Return the (x, y) coordinate for the center point of the cell that contains the specified text.  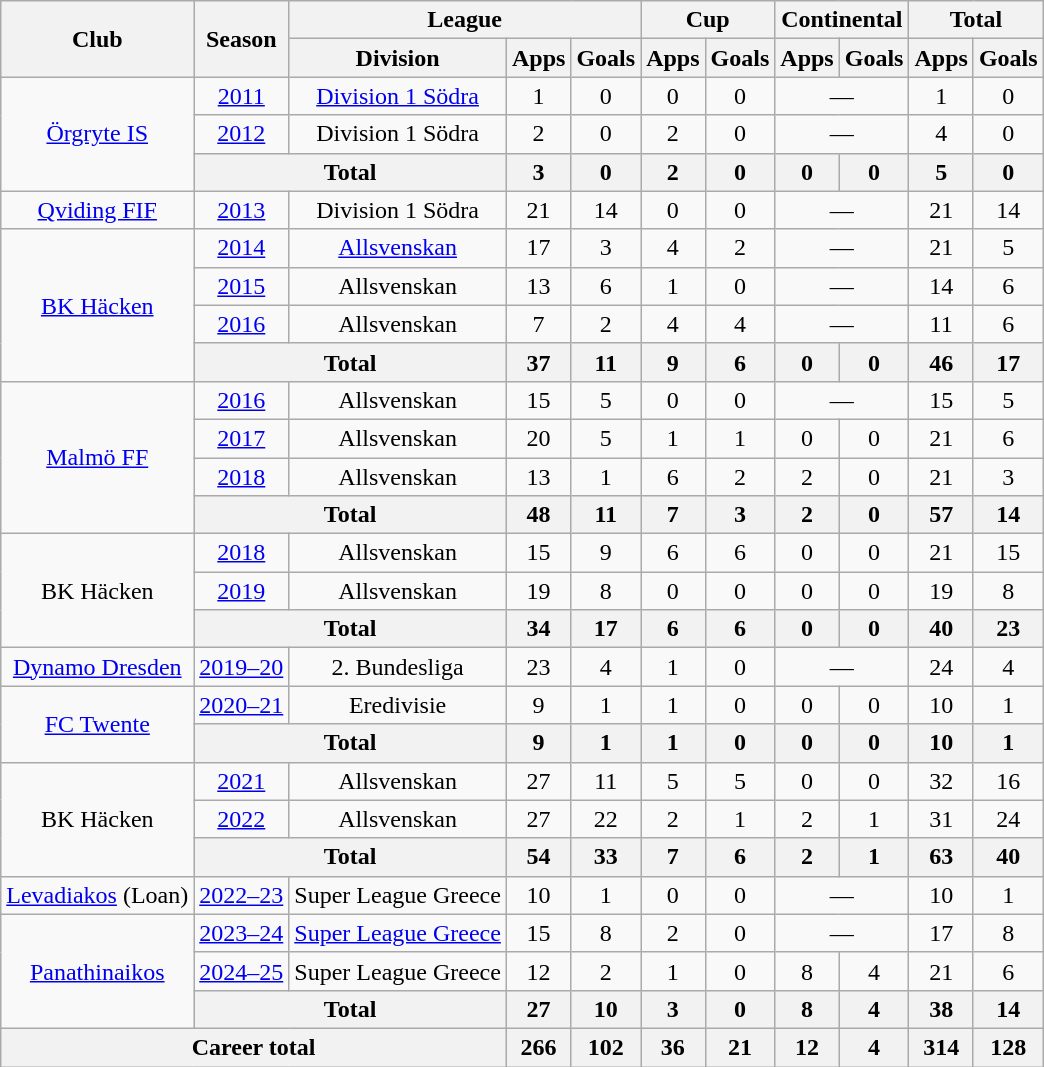
2024–25 (242, 971)
Levadiakos (Loan) (98, 895)
37 (538, 362)
Club (98, 39)
2012 (242, 134)
31 (941, 819)
Season (242, 39)
2022–23 (242, 895)
2. Bundesliga (398, 667)
FC Twente (98, 724)
22 (606, 819)
16 (1008, 781)
2017 (242, 438)
Career total (254, 1047)
2023–24 (242, 933)
57 (941, 515)
38 (941, 1009)
Qviding FIF (98, 210)
2015 (242, 286)
Continental (842, 20)
2014 (242, 248)
20 (538, 438)
2019–20 (242, 667)
46 (941, 362)
2019 (242, 591)
Division (398, 58)
314 (941, 1047)
2013 (242, 210)
2020–21 (242, 705)
48 (538, 515)
266 (538, 1047)
2021 (242, 781)
63 (941, 857)
2022 (242, 819)
Örgryte IS (98, 134)
Cup (708, 20)
Eredivisie (398, 705)
33 (606, 857)
League (465, 20)
36 (673, 1047)
2011 (242, 96)
34 (538, 629)
32 (941, 781)
54 (538, 857)
128 (1008, 1047)
Malmö FF (98, 457)
Dynamo Dresden (98, 667)
Panathinaikos (98, 971)
102 (606, 1047)
